Return [X, Y] of the center of cell containing provided text 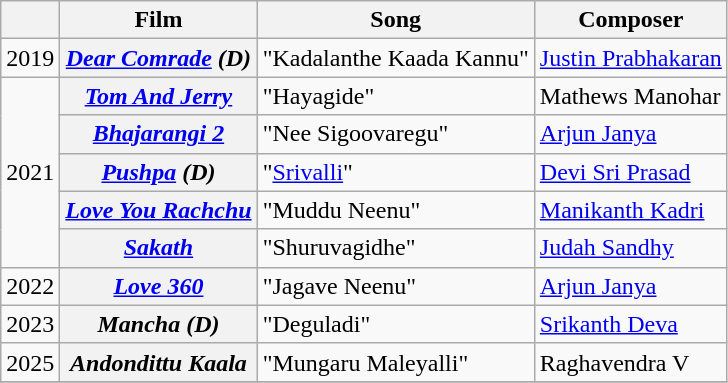
"Jagave Neenu" [396, 286]
Composer [630, 20]
"Srivalli" [396, 172]
2025 [30, 362]
Tom And Jerry [158, 96]
Song [396, 20]
"Muddu Neenu" [396, 210]
Dear Comrade (D) [158, 58]
Love 360 [158, 286]
"Kadalanthe Kaada Kannu" [396, 58]
Film [158, 20]
Mathews Manohar [630, 96]
Srikanth Deva [630, 324]
"Hayagide" [396, 96]
"Mungaru Maleyalli" [396, 362]
Sakath [158, 248]
Judah Sandhy [630, 248]
Devi Sri Prasad [630, 172]
2021 [30, 172]
2022 [30, 286]
Raghavendra V [630, 362]
Mancha (D) [158, 324]
2023 [30, 324]
Justin Prabhakaran [630, 58]
"Shuruvagidhe" [396, 248]
Manikanth Kadri [630, 210]
2019 [30, 58]
Love You Rachchu [158, 210]
Bhajarangi 2 [158, 134]
Andondittu Kaala [158, 362]
"Nee Sigoovaregu" [396, 134]
"Deguladi" [396, 324]
Pushpa (D) [158, 172]
